Capture the cell that displays the provided text and extract its (x, y) central coordinate. 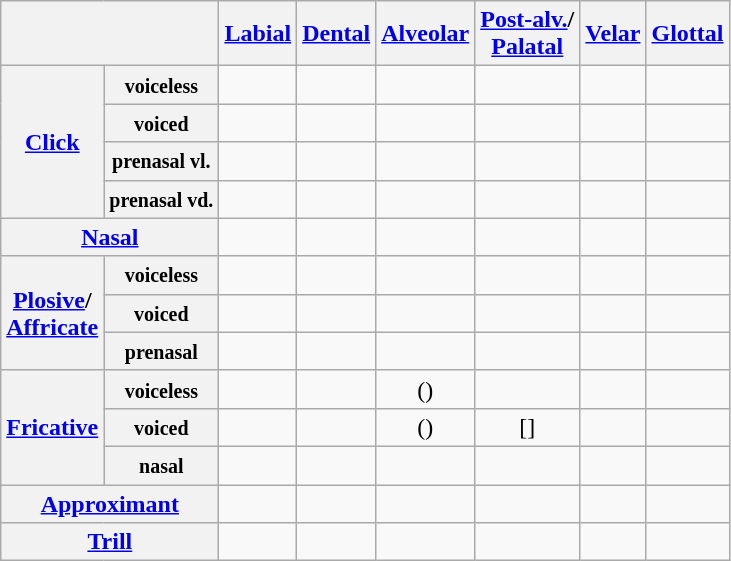
prenasal vd. (162, 199)
Dental (336, 34)
Fricative (52, 427)
Alveolar (426, 34)
nasal (162, 465)
Labial (258, 34)
Plosive/Affricate (52, 313)
Nasal (110, 237)
prenasal (162, 351)
prenasal vl. (162, 161)
[] (528, 427)
Velar (613, 34)
Click (52, 142)
Trill (110, 542)
Approximant (110, 503)
Glottal (688, 34)
Post-alv./Palatal (528, 34)
